Output the (X, Y) coordinate of the center of the cell containing the given text.  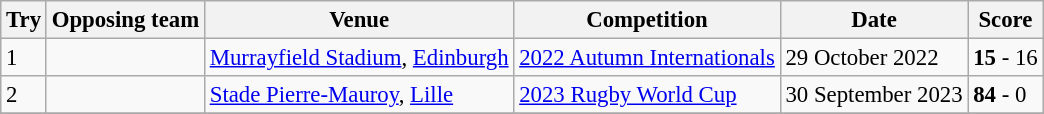
Competition (647, 20)
Opposing team (125, 20)
84 - 0 (1006, 95)
2022 Autumn Internationals (647, 58)
29 October 2022 (874, 58)
Date (874, 20)
15 - 16 (1006, 58)
1 (24, 58)
Murrayfield Stadium, Edinburgh (358, 58)
Stade Pierre-Mauroy, Lille (358, 95)
Venue (358, 20)
30 September 2023 (874, 95)
2 (24, 95)
Score (1006, 20)
Try (24, 20)
2023 Rugby World Cup (647, 95)
